Scan for the cell matching the given text and deliver its (x, y) coordinate at center. 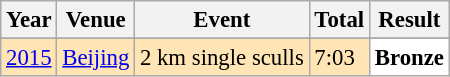
Total (339, 20)
2 km single sculls (222, 58)
2015 (29, 58)
Venue (96, 20)
Event (222, 20)
Beijing (96, 58)
Result (409, 20)
Bronze (409, 58)
7:03 (339, 58)
Year (29, 20)
